Extract the [x, y] coordinate from the center of the cell holding the provided text.  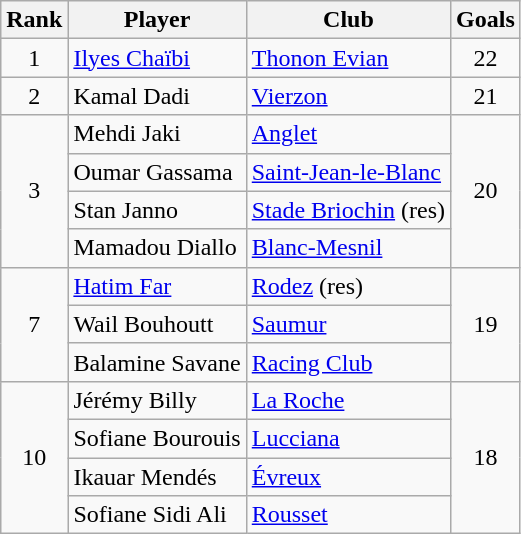
Stan Janno [157, 210]
Thonon Evian [348, 58]
Oumar Gassama [157, 172]
Wail Bouhoutt [157, 324]
Blanc-Mesnil [348, 248]
21 [486, 96]
Sofiane Sidi Ali [157, 515]
Évreux [348, 477]
Ilyes Chaïbi [157, 58]
Goals [486, 20]
Jérémy Billy [157, 400]
Anglet [348, 134]
19 [486, 324]
7 [34, 324]
Lucciana [348, 438]
Vierzon [348, 96]
Rousset [348, 515]
20 [486, 191]
1 [34, 58]
Sofiane Bourouis [157, 438]
Rank [34, 20]
Stade Briochin (res) [348, 210]
La Roche [348, 400]
Club [348, 20]
18 [486, 457]
Saumur [348, 324]
Kamal Dadi [157, 96]
Mamadou Diallo [157, 248]
Rodez (res) [348, 286]
Ikauar Mendés [157, 477]
Hatim Far [157, 286]
Saint-Jean-le-Blanc [348, 172]
2 [34, 96]
10 [34, 457]
Balamine Savane [157, 362]
Player [157, 20]
3 [34, 191]
Mehdi Jaki [157, 134]
22 [486, 58]
Racing Club [348, 362]
